Pinpoint the cell where the given text exists, returning its [x, y] midpoint coordinate. 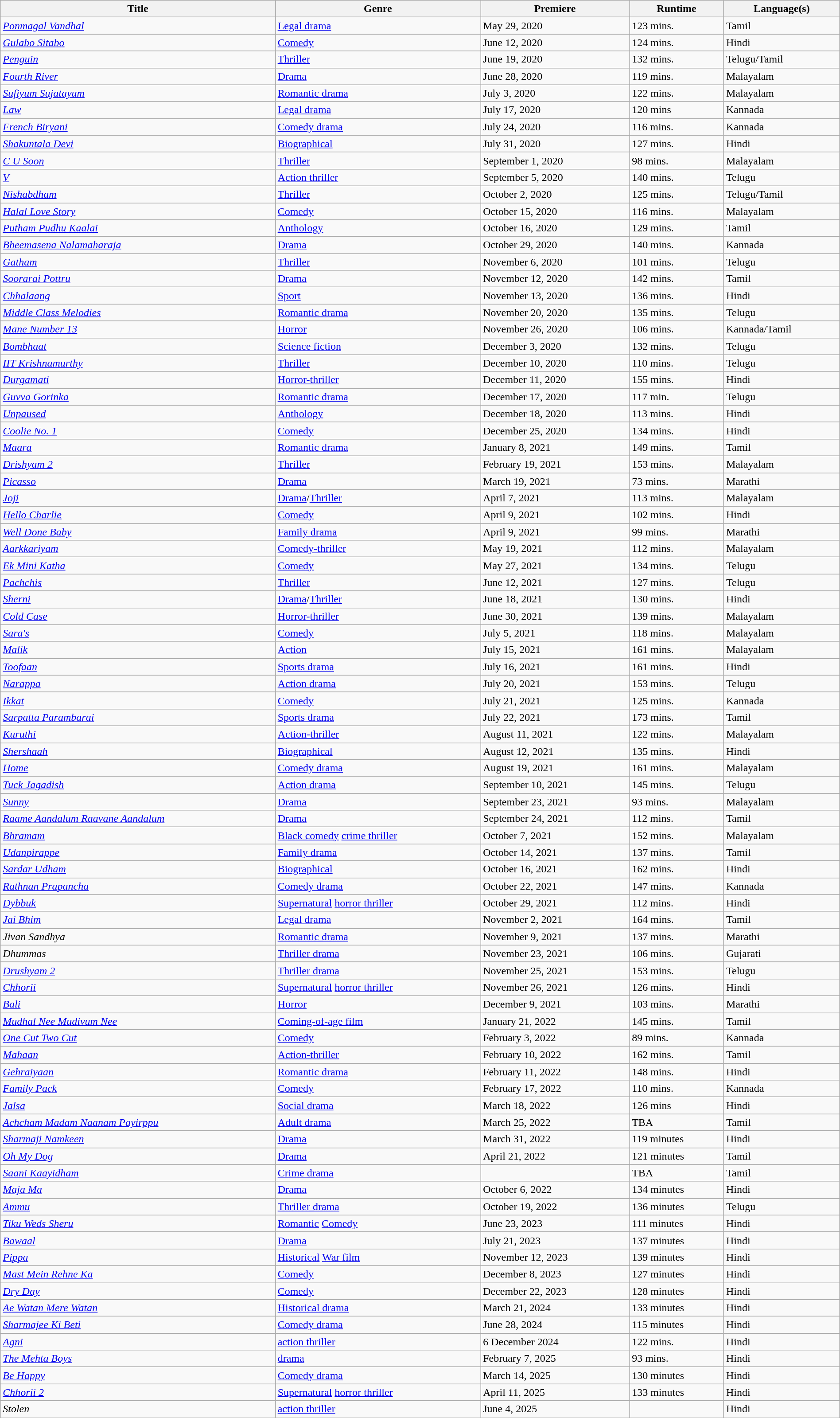
Comedy-thriller [377, 549]
148 mins. [677, 1072]
Sharmaji Namkeen [138, 1139]
Law [138, 110]
February 3, 2022 [555, 1038]
Pachchis [138, 582]
March 31, 2022 [555, 1139]
118 mins. [677, 633]
October 6, 2022 [555, 1190]
December 17, 2020 [555, 397]
6 December 2024 [555, 1342]
Ammu [138, 1207]
Chhorii 2 [138, 1392]
November 12, 2020 [555, 279]
Ponmagal Vandhal [138, 26]
November 13, 2020 [555, 296]
July 15, 2021 [555, 650]
Runtime [677, 9]
February 11, 2022 [555, 1072]
Mudhal Nee Mudivum Nee [138, 1021]
March 25, 2022 [555, 1122]
November 26, 2021 [555, 987]
137 minutes [677, 1240]
Achcham Madam Naanam Payirppu [138, 1122]
Ae Watan Mere Watan [138, 1308]
March 19, 2021 [555, 481]
121 minutes [677, 1156]
December 11, 2020 [555, 380]
Picasso [138, 481]
September 1, 2020 [555, 160]
Sharmajee Ki Beti [138, 1325]
155 mins. [677, 380]
September 5, 2020 [555, 177]
Sufiyum Sujatayum [138, 93]
142 mins. [677, 279]
123 mins. [677, 26]
Putham Pudhu Kaalai [138, 228]
126 mins [677, 1105]
126 mins. [677, 987]
Gujarati [782, 953]
November 6, 2020 [555, 262]
Narappa [138, 684]
September 24, 2021 [555, 819]
Tuck Jagadish [138, 785]
Aarkkariyam [138, 549]
July 17, 2020 [555, 110]
April 21, 2022 [555, 1156]
Stolen [138, 1409]
Gulabo Sitabo [138, 43]
November 20, 2020 [555, 313]
Coming-of-age film [377, 1021]
August 11, 2021 [555, 734]
Family Pack [138, 1089]
Crime drama [377, 1173]
Pippa [138, 1257]
One Cut Two Cut [138, 1038]
July 3, 2020 [555, 93]
Rathnan Prapancha [138, 886]
149 mins. [677, 447]
Agni [138, 1342]
June 30, 2021 [555, 616]
Hello Charlie [138, 515]
February 7, 2025 [555, 1359]
Drishyam 2 [138, 464]
Dry Day [138, 1291]
Language(s) [782, 9]
Middle Class Melodies [138, 313]
June 23, 2023 [555, 1223]
July 22, 2021 [555, 717]
May 19, 2021 [555, 549]
128 minutes [677, 1291]
Gatham [138, 262]
Sunny [138, 802]
Chhorii [138, 987]
November 26, 2020 [555, 329]
98 mins. [677, 160]
March 14, 2025 [555, 1375]
Tiku Weds Sheru [138, 1223]
August 12, 2021 [555, 751]
Bhramam [138, 836]
Joji [138, 498]
October 16, 2020 [555, 228]
Sara's [138, 633]
Genre [377, 9]
73 mins. [677, 481]
Gehraiyaan [138, 1072]
136 mins. [677, 296]
Dybbuk [138, 903]
120 mins [677, 110]
101 mins. [677, 262]
December 10, 2020 [555, 363]
Ikkat [138, 700]
The Mehta Boys [138, 1359]
119 minutes [677, 1139]
Science fiction [377, 346]
124 mins. [677, 43]
June 18, 2021 [555, 599]
Shershaah [138, 751]
Mane Number 13 [138, 329]
July 21, 2023 [555, 1240]
115 minutes [677, 1325]
February 19, 2021 [555, 464]
November 9, 2021 [555, 937]
Be Happy [138, 1375]
99 mins. [677, 532]
July 5, 2021 [555, 633]
December 9, 2021 [555, 1004]
September 23, 2021 [555, 802]
October 29, 2020 [555, 245]
117 min. [677, 397]
Drushyam 2 [138, 970]
Oh My Dog [138, 1156]
Fourth River [138, 76]
147 mins. [677, 886]
Mahaan [138, 1055]
Action thriller [377, 177]
Jivan Sandhya [138, 937]
103 mins. [677, 1004]
Sarpatta Parambarai [138, 717]
130 minutes [677, 1375]
Home [138, 768]
Kannada/Tamil [782, 329]
Action [377, 650]
Nishabdham [138, 194]
May 29, 2020 [555, 26]
Sport [377, 296]
November 2, 2021 [555, 920]
February 10, 2022 [555, 1055]
Ek Mini Katha [138, 566]
Historical drama [377, 1308]
Maja Ma [138, 1190]
C U Soon [138, 160]
July 24, 2020 [555, 127]
October 19, 2022 [555, 1207]
Jalsa [138, 1105]
December 8, 2023 [555, 1274]
Unpaused [138, 414]
173 mins. [677, 717]
March 21, 2024 [555, 1308]
Title [138, 9]
89 mins. [677, 1038]
Kuruthi [138, 734]
July 16, 2021 [555, 667]
139 minutes [677, 1257]
November 25, 2021 [555, 970]
129 mins. [677, 228]
IIT Krishnamurthy [138, 363]
119 mins. [677, 76]
Saani Kaayidham [138, 1173]
Sherni [138, 599]
July 20, 2021 [555, 684]
Sardar Udham [138, 869]
152 mins. [677, 836]
June 12, 2020 [555, 43]
130 mins. [677, 599]
Social drama [377, 1105]
102 mins. [677, 515]
October 29, 2021 [555, 903]
Jai Bhim [138, 920]
January 8, 2021 [555, 447]
June 28, 2024 [555, 1325]
October 22, 2021 [555, 886]
Cold Case [138, 616]
drama [377, 1359]
April 7, 2021 [555, 498]
Halal Love Story [138, 211]
Soorarai Pottru [138, 279]
Guvva Gorinka [138, 397]
December 3, 2020 [555, 346]
June 28, 2020 [555, 76]
Premiere [555, 9]
December 22, 2023 [555, 1291]
July 21, 2021 [555, 700]
Durgamati [138, 380]
November 12, 2023 [555, 1257]
December 25, 2020 [555, 430]
Malik [138, 650]
Coolie No. 1 [138, 430]
111 minutes [677, 1223]
French Biryani [138, 127]
Bawaal [138, 1240]
Dhummas [138, 953]
February 17, 2022 [555, 1089]
May 27, 2021 [555, 566]
Romantic Comedy [377, 1223]
V [138, 177]
Penguin [138, 59]
October 16, 2021 [555, 869]
Adult drama [377, 1122]
139 mins. [677, 616]
Black comedy crime thriller [377, 836]
June 4, 2025 [555, 1409]
October 14, 2021 [555, 852]
127 minutes [677, 1274]
Chhalaang [138, 296]
October 2, 2020 [555, 194]
Bheemasena Nalamaharaja [138, 245]
April 11, 2025 [555, 1392]
Bombhaat [138, 346]
October 7, 2021 [555, 836]
Udanpirappe [138, 852]
June 19, 2020 [555, 59]
November 23, 2021 [555, 953]
136 minutes [677, 1207]
Toofaan [138, 667]
July 31, 2020 [555, 144]
134 minutes [677, 1190]
Mast Mein Rehne Ka [138, 1274]
June 12, 2021 [555, 582]
Well Done Baby [138, 532]
January 21, 2022 [555, 1021]
August 19, 2021 [555, 768]
September 10, 2021 [555, 785]
Shakuntala Devi [138, 144]
164 mins. [677, 920]
March 18, 2022 [555, 1105]
Bali [138, 1004]
Raame Aandalum Raavane Aandalum [138, 819]
December 18, 2020 [555, 414]
Historical War film [377, 1257]
Maara [138, 447]
October 15, 2020 [555, 211]
